Capture the cell that displays the provided text and extract its (X, Y) central coordinate. 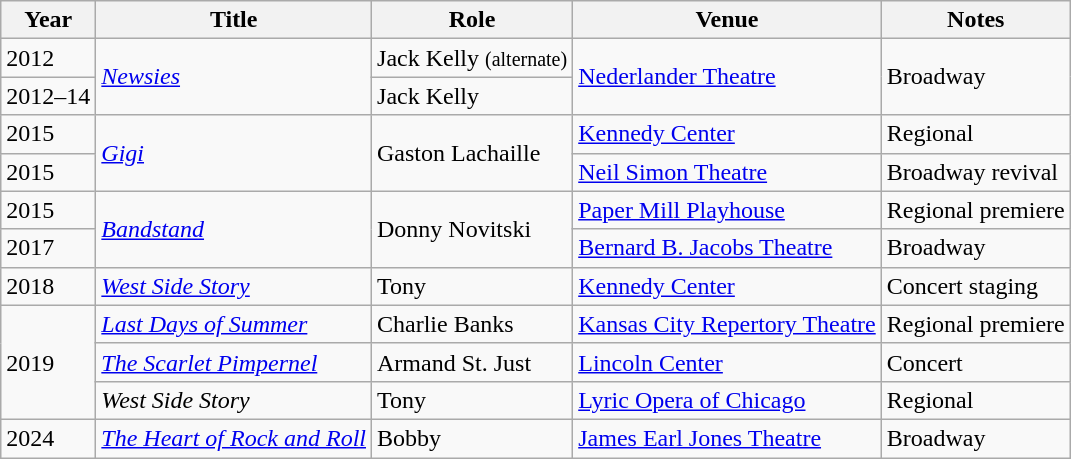
Donny Novitski (472, 229)
2012–14 (48, 96)
Gaston Lachaille (472, 153)
2017 (48, 248)
Jack Kelly (472, 96)
2024 (48, 438)
Year (48, 20)
Neil Simon Theatre (728, 172)
The Scarlet Pimpernel (234, 362)
Bandstand (234, 229)
Concert (976, 362)
Role (472, 20)
Newsies (234, 77)
The Heart of Rock and Roll (234, 438)
James Earl Jones Theatre (728, 438)
Nederlander Theatre (728, 77)
Title (234, 20)
Notes (976, 20)
Last Days of Summer (234, 324)
2018 (48, 286)
Lyric Opera of Chicago (728, 400)
Concert staging (976, 286)
Bernard B. Jacobs Theatre (728, 248)
Gigi (234, 153)
Lincoln Center (728, 362)
Broadway revival (976, 172)
Armand St. Just (472, 362)
Venue (728, 20)
Paper Mill Playhouse (728, 210)
Kansas City Repertory Theatre (728, 324)
Jack Kelly (alternate) (472, 58)
Bobby (472, 438)
2019 (48, 362)
2012 (48, 58)
Charlie Banks (472, 324)
